Return the [X, Y] coordinate for the center point of the cell that contains the specified text.  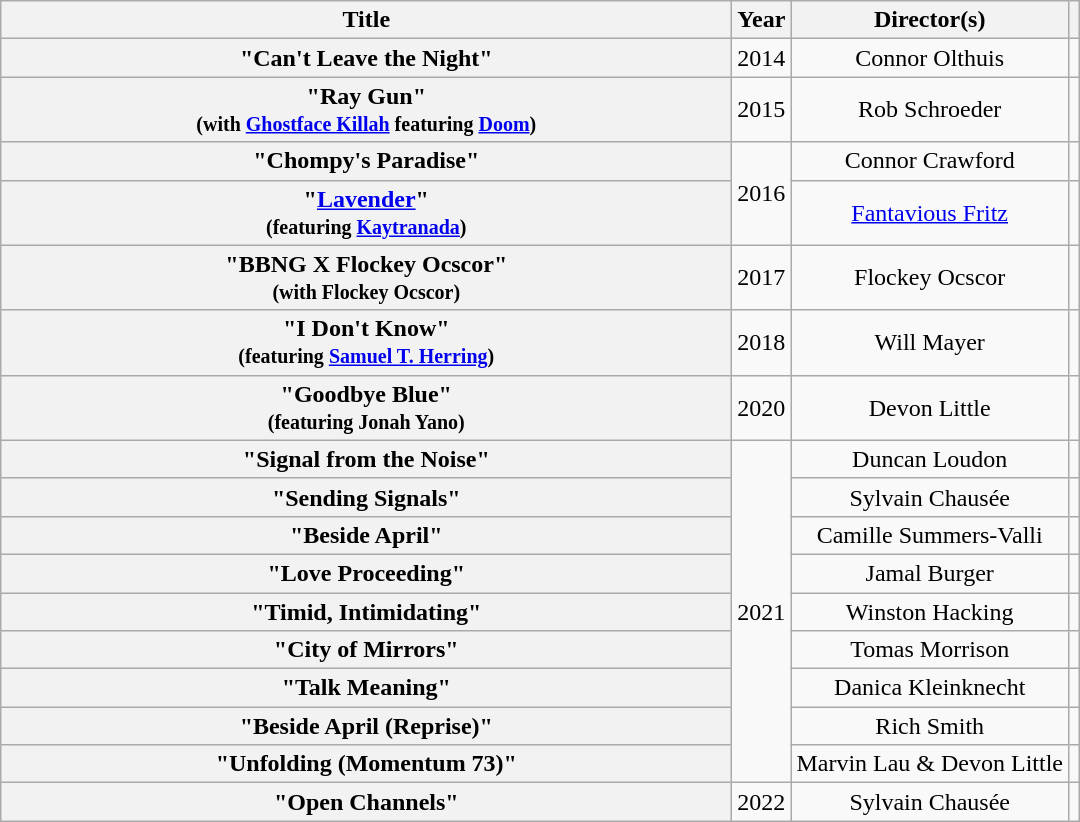
"Timid, Intimidating" [366, 611]
Jamal Burger [930, 573]
Duncan Loudon [930, 459]
"Chompy's Paradise" [366, 161]
2014 [762, 58]
"Signal from the Noise" [366, 459]
Will Mayer [930, 342]
"I Don't Know"(featuring Samuel T. Herring) [366, 342]
2022 [762, 802]
Camille Summers-Valli [930, 535]
Fantavious Fritz [930, 212]
"Love Proceeding" [366, 573]
2018 [762, 342]
Year [762, 20]
"Open Channels" [366, 802]
Rob Schroeder [930, 110]
"Talk Meaning" [366, 688]
"Beside April (Reprise)" [366, 726]
Rich Smith [930, 726]
"Goodbye Blue"(featuring Jonah Yano) [366, 408]
"Ray Gun"(with Ghostface Killah featuring Doom) [366, 110]
Connor Olthuis [930, 58]
"Beside April" [366, 535]
Devon Little [930, 408]
"City of Mirrors" [366, 650]
"Sending Signals" [366, 497]
Connor Crawford [930, 161]
Title [366, 20]
Marvin Lau & Devon Little [930, 764]
2021 [762, 612]
2017 [762, 278]
Tomas Morrison [930, 650]
"Unfolding (Momentum 73)" [366, 764]
Flockey Ocscor [930, 278]
2016 [762, 194]
"Can't Leave the Night" [366, 58]
Danica Kleinknecht [930, 688]
"Lavender"(featuring Kaytranada) [366, 212]
2015 [762, 110]
Director(s) [930, 20]
Winston Hacking [930, 611]
2020 [762, 408]
"BBNG X Flockey Ocscor"(with Flockey Ocscor) [366, 278]
